Scan for the cell matching the given text and deliver its [x, y] coordinate at center. 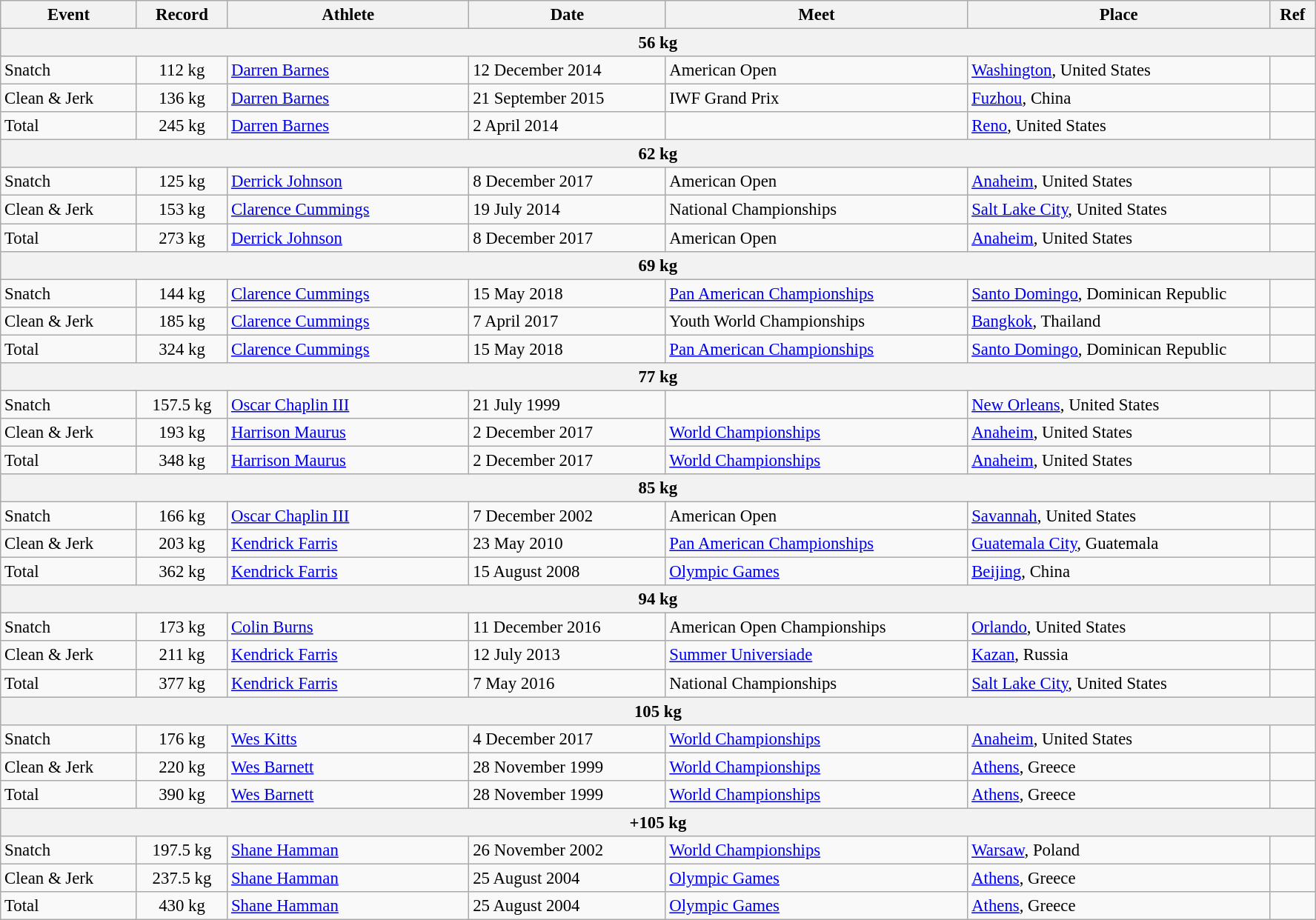
4 December 2017 [568, 739]
11 December 2016 [568, 627]
Guatemala City, Guatemala [1119, 544]
Date [568, 15]
94 kg [658, 599]
IWF Grand Prix [817, 99]
Place [1119, 15]
173 kg [182, 627]
19 July 2014 [568, 210]
Kazan, Russia [1119, 656]
Washington, United States [1119, 70]
23 May 2010 [568, 544]
Athlete [348, 15]
62 kg [658, 154]
26 November 2002 [568, 850]
185 kg [182, 321]
Wes Kitts [348, 739]
7 December 2002 [568, 516]
New Orleans, United States [1119, 404]
176 kg [182, 739]
56 kg [658, 43]
144 kg [182, 293]
21 July 1999 [568, 404]
220 kg [182, 767]
Orlando, United States [1119, 627]
21 September 2015 [568, 99]
2 April 2014 [568, 126]
12 July 2013 [568, 656]
Colin Burns [348, 627]
362 kg [182, 572]
153 kg [182, 210]
85 kg [658, 488]
Summer Universiade [817, 656]
166 kg [182, 516]
193 kg [182, 433]
211 kg [182, 656]
203 kg [182, 544]
Record [182, 15]
15 August 2008 [568, 572]
Ref [1292, 15]
69 kg [658, 265]
77 kg [658, 377]
Fuzhou, China [1119, 99]
237.5 kg [182, 878]
136 kg [182, 99]
245 kg [182, 126]
Beijing, China [1119, 572]
348 kg [182, 460]
390 kg [182, 795]
112 kg [182, 70]
125 kg [182, 181]
+105 kg [658, 822]
American Open Championships [817, 627]
157.5 kg [182, 404]
Warsaw, Poland [1119, 850]
197.5 kg [182, 850]
324 kg [182, 349]
377 kg [182, 683]
Bangkok, Thailand [1119, 321]
105 kg [658, 711]
7 April 2017 [568, 321]
273 kg [182, 238]
7 May 2016 [568, 683]
Event [69, 15]
Reno, United States [1119, 126]
430 kg [182, 906]
Savannah, United States [1119, 516]
12 December 2014 [568, 70]
Youth World Championships [817, 321]
Meet [817, 15]
